Return the (x, y) coordinate for the center point of the cell that contains the specified text.  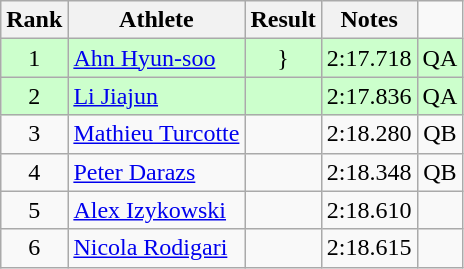
2:17.718 (369, 58)
2:18.615 (369, 248)
} (283, 58)
Peter Darazs (156, 172)
Mathieu Turcotte (156, 134)
6 (34, 248)
Alex Izykowski (156, 210)
1 (34, 58)
Notes (369, 20)
Nicola Rodigari (156, 248)
5 (34, 210)
3 (34, 134)
4 (34, 172)
2:18.280 (369, 134)
2:17.836 (369, 96)
Ahn Hyun-soo (156, 58)
Result (283, 20)
Li Jiajun (156, 96)
2:18.348 (369, 172)
2:18.610 (369, 210)
2 (34, 96)
Athlete (156, 20)
Rank (34, 20)
